Locate the cell with the specified text and output its [x, y] center coordinate. 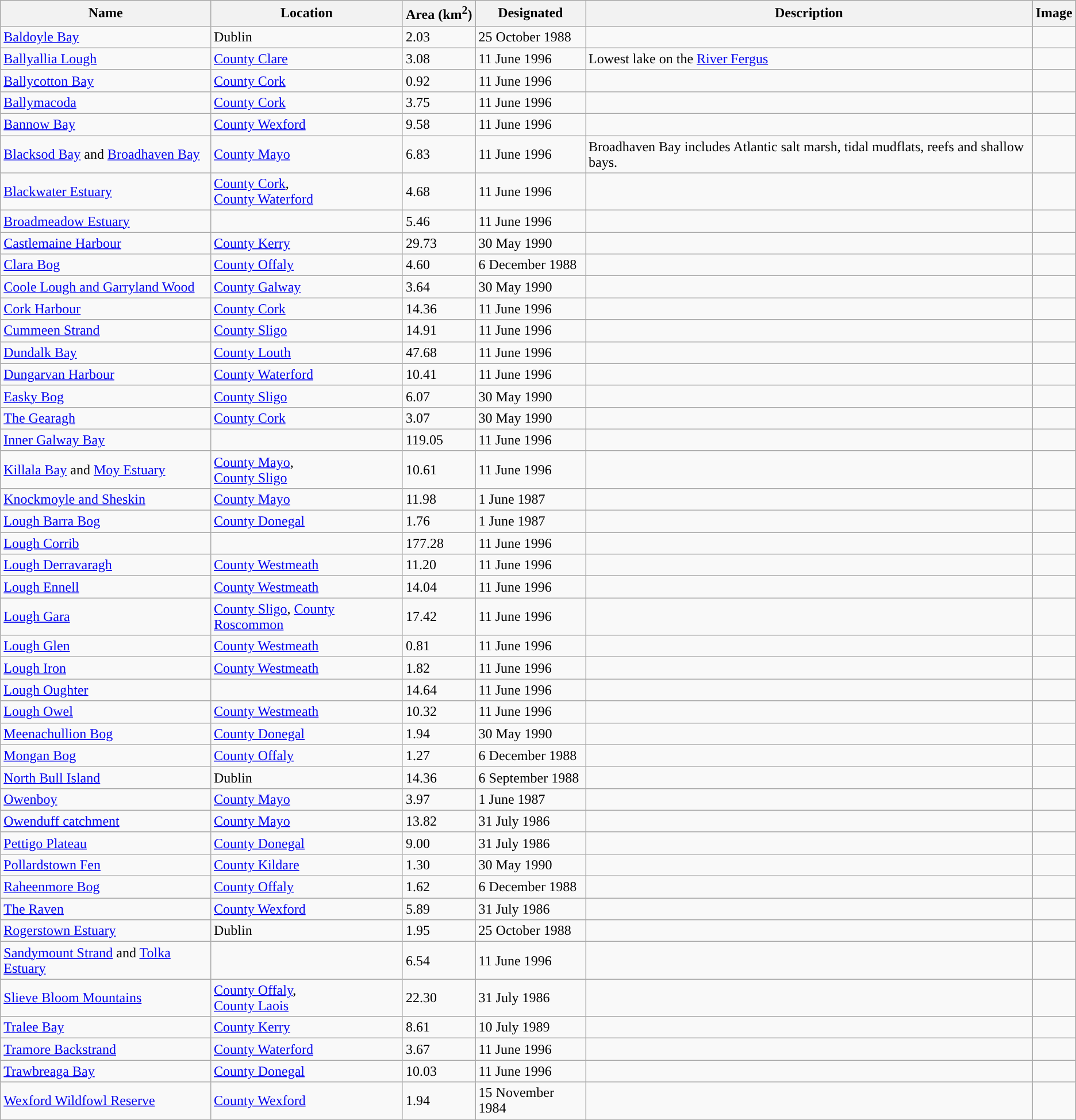
1.30 [439, 865]
County Sligo, County Roscommon [306, 616]
8.61 [439, 1027]
Lough Ennell [106, 587]
14.91 [439, 331]
Dungarvan Harbour [106, 374]
11.20 [439, 565]
Pollardstown Fen [106, 865]
Ballyallia Lough [106, 59]
The Gearagh [106, 418]
Slieve Bloom Mountains [106, 998]
14.64 [439, 690]
177.28 [439, 543]
6.07 [439, 396]
15 November 1984 [531, 1100]
4.68 [439, 192]
Lough Glen [106, 646]
Location [306, 14]
119.05 [439, 440]
4.60 [439, 265]
County Cork,County Waterford [306, 192]
Cork Harbour [106, 309]
Bannow Bay [106, 125]
County Kildare [306, 865]
Easky Bog [106, 396]
Area (km2) [439, 14]
3.97 [439, 799]
Designated [531, 14]
Ballymacoda [106, 102]
6.83 [439, 154]
6 September 1988 [531, 777]
14.04 [439, 587]
22.30 [439, 998]
County Galway [306, 287]
County Clare [306, 59]
11.98 [439, 499]
Lough Owel [106, 712]
Inner Galway Bay [106, 440]
9.00 [439, 843]
1.62 [439, 887]
6.54 [439, 960]
Name [106, 14]
County Louth [306, 352]
Lowest lake on the River Fergus [809, 59]
Blacksod Bay and Broadhaven Bay [106, 154]
Image [1054, 14]
Description [809, 14]
10.32 [439, 712]
29.73 [439, 243]
17.42 [439, 616]
Knockmoyle and Sheskin [106, 499]
2.03 [439, 37]
Lough Corrib [106, 543]
Lough Iron [106, 668]
North Bull Island [106, 777]
Rogerstown Estuary [106, 931]
Pettigo Plateau [106, 843]
5.89 [439, 909]
Owenduff catchment [106, 821]
Clara Bog [106, 265]
5.46 [439, 221]
Mongan Bog [106, 755]
Lough Gara [106, 616]
13.82 [439, 821]
1.76 [439, 521]
County Mayo,County Sligo [306, 469]
Lough Derravaragh [106, 565]
Dundalk Bay [106, 352]
Sandymount Strand and Tolka Estuary [106, 960]
10.41 [439, 374]
Trawbreaga Bay [106, 1071]
1.95 [439, 931]
Lough Barra Bog [106, 521]
0.81 [439, 646]
47.68 [439, 352]
Tramore Backstrand [106, 1049]
Cummeen Strand [106, 331]
10.03 [439, 1071]
3.75 [439, 102]
Castlemaine Harbour [106, 243]
3.08 [439, 59]
Killala Bay and Moy Estuary [106, 469]
3.64 [439, 287]
Meenachullion Bog [106, 734]
3.07 [439, 418]
Ballycotton Bay [106, 80]
Broadhaven Bay includes Atlantic salt marsh, tidal mudflats, reefs and shallow bays. [809, 154]
9.58 [439, 125]
Raheenmore Bog [106, 887]
Wexford Wildfowl Reserve [106, 1100]
The Raven [106, 909]
Coole Lough and Garryland Wood [106, 287]
0.92 [439, 80]
Blackwater Estuary [106, 192]
1.82 [439, 668]
Tralee Bay [106, 1027]
10 July 1989 [531, 1027]
Broadmeadow Estuary [106, 221]
3.67 [439, 1049]
Owenboy [106, 799]
Lough Oughter [106, 690]
County Offaly,County Laois [306, 998]
Baldoyle Bay [106, 37]
1.27 [439, 755]
10.61 [439, 469]
